Find where the given text appears and provide that cell's center as (x, y) coordinate. 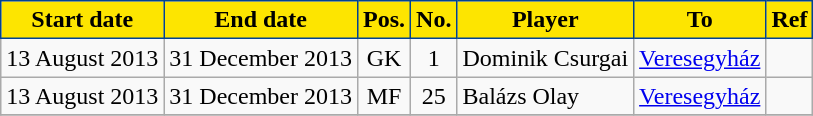
MF (384, 96)
Pos. (384, 20)
1 (434, 58)
To (700, 20)
Player (546, 20)
25 (434, 96)
End date (261, 20)
Ref (790, 20)
Start date (82, 20)
GK (384, 58)
Dominik Csurgai (546, 58)
Balázs Olay (546, 96)
No. (434, 20)
